Return the [X, Y] coordinate for the center point of the cell that contains the specified text.  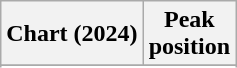
Chart (2024) [72, 34]
Peakposition [189, 34]
